Locate the cell with the specified text and output its (X, Y) center coordinate. 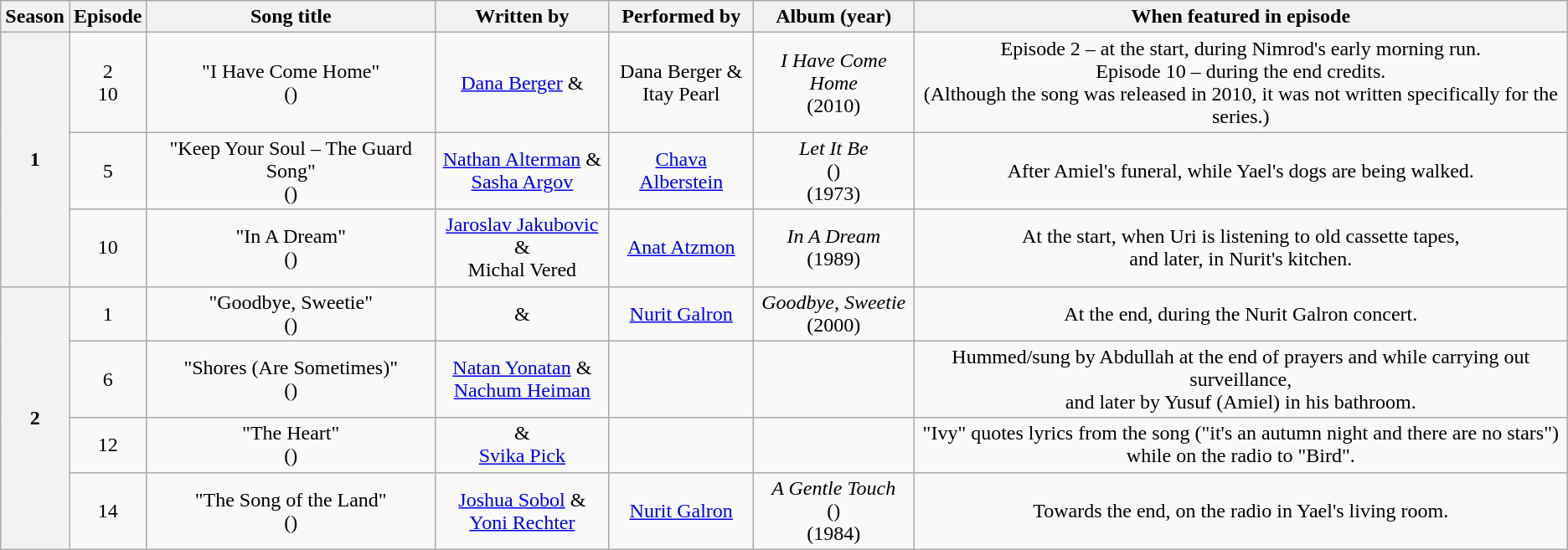
6 (107, 379)
"In A Dream"() (291, 248)
"Goodbye, Sweetie"() (291, 313)
& Svika Pick (522, 445)
210 (107, 82)
"I Have Come Home"() (291, 82)
In A Dream (1989) (833, 248)
At the end, during the Nurit Galron concert. (1240, 313)
14 (107, 511)
A Gentle Touch ()(1984) (833, 511)
Season (35, 17)
At the start, when Uri is listening to old cassette tapes, and later, in Nurit's kitchen. (1240, 248)
Nathan Alterman & Sasha Argov (522, 171)
After Amiel's funeral, while Yael's dogs are being walked. (1240, 171)
"Ivy" quotes lyrics from the song ("it's an autumn night and there are no stars") while on the radio to "Bird". (1240, 445)
Jaroslav Jakubovic & Michal Vered (522, 248)
2 (35, 418)
& (522, 313)
Dana Berger & (522, 82)
Chava Alberstein (681, 171)
"Keep Your Soul – The Guard Song"() (291, 171)
Album (year) (833, 17)
"The Heart"() (291, 445)
5 (107, 171)
Natan Yonatan & Nachum Heiman (522, 379)
Goodbye, Sweetie (2000) (833, 313)
Episode (107, 17)
Dana Berger & Itay Pearl (681, 82)
I Have Come Home (2010) (833, 82)
Let It Be ()(1973) (833, 171)
"Shores (Are Sometimes)"() (291, 379)
Anat Atzmon (681, 248)
Song title (291, 17)
Hummed/sung by Abdullah at the end of prayers and while carrying out surveillance, and later by Yusuf (Amiel) in his bathroom. (1240, 379)
When featured in episode (1240, 17)
"The Song of the Land"() (291, 511)
Written by (522, 17)
Performed by (681, 17)
Joshua Sobol & Yoni Rechter (522, 511)
Towards the end, on the radio in Yael's living room. (1240, 511)
10 (107, 248)
12 (107, 445)
